From the cell containing the given text, extract its center point as [X, Y] coordinate. 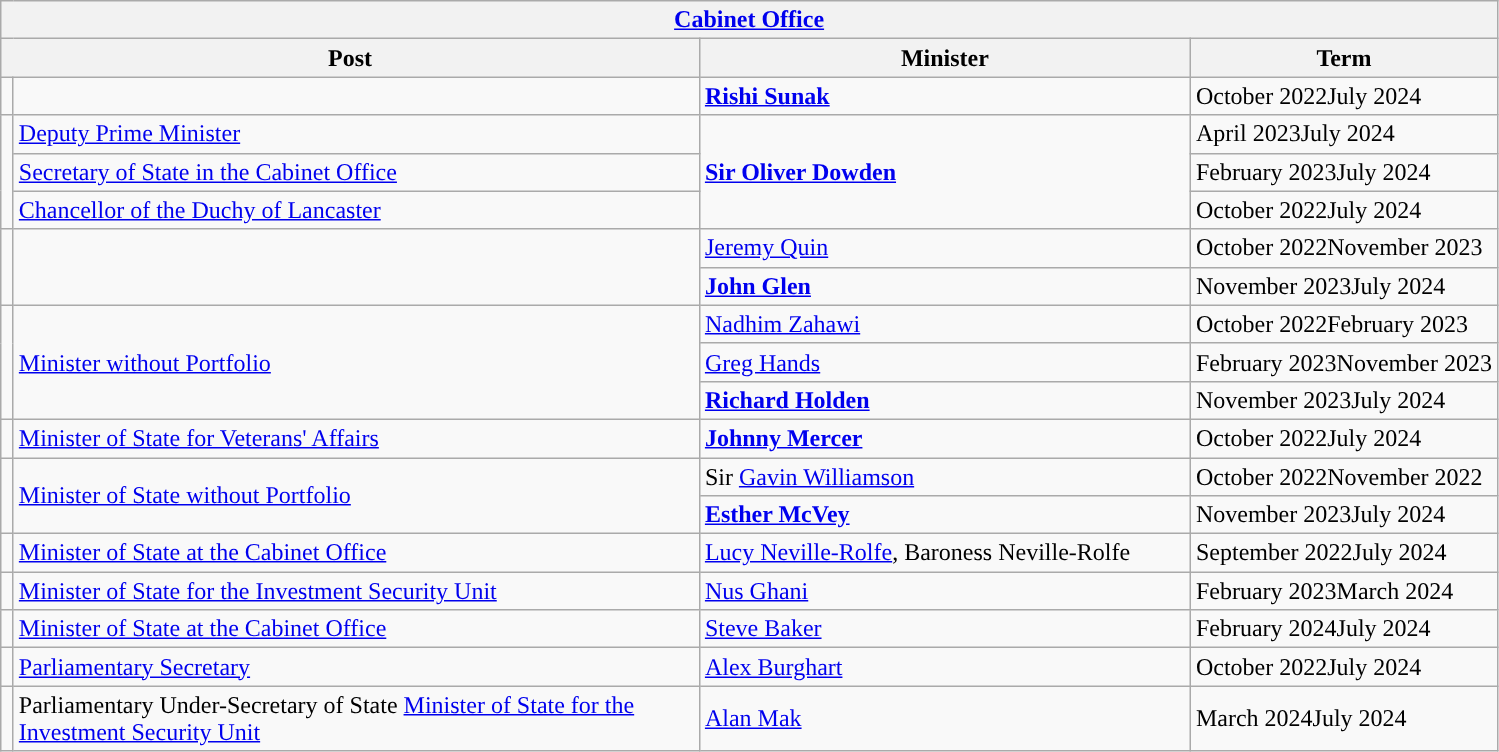
April 2023July 2024 [1344, 134]
Minister of State for the Investment Security Unit [356, 591]
Post [350, 58]
Minister of State for Veterans' Affairs [356, 438]
Greg Hands [944, 362]
Minister without Portfolio [356, 362]
Johnny Mercer [944, 438]
Nus Ghani [944, 591]
Richard Holden [944, 400]
Secretary of State in the Cabinet Office [356, 172]
John Glen [944, 286]
Parliamentary Secretary [356, 667]
Parliamentary Under-Secretary of State Minister of State for the Investment Security Unit [356, 718]
Rishi Sunak [944, 96]
Deputy Prime Minister [356, 134]
Chancellor of the Duchy of Lancaster [356, 210]
Sir Oliver Dowden [944, 172]
Nadhim Zahawi [944, 324]
October 2022February 2023 [1344, 324]
Cabinet Office [750, 20]
Minister [944, 58]
October 2022November 2022 [1344, 477]
February 2023March 2024 [1344, 591]
Minister of State without Portfolio [356, 496]
Lucy Neville-Rolfe, Baroness Neville-Rolfe [944, 553]
September 2022July 2024 [1344, 553]
Esther McVey [944, 515]
February 2023July 2024 [1344, 172]
Sir Gavin Williamson [944, 477]
Alan Mak [944, 718]
Term [1344, 58]
February 2024July 2024 [1344, 629]
Jeremy Quin [944, 248]
February 2023November 2023 [1344, 362]
March 2024July 2024 [1344, 718]
Alex Burghart [944, 667]
Steve Baker [944, 629]
October 2022November 2023 [1344, 248]
